Detect which cell encompasses the target text, then output its [x, y] center coordinate. 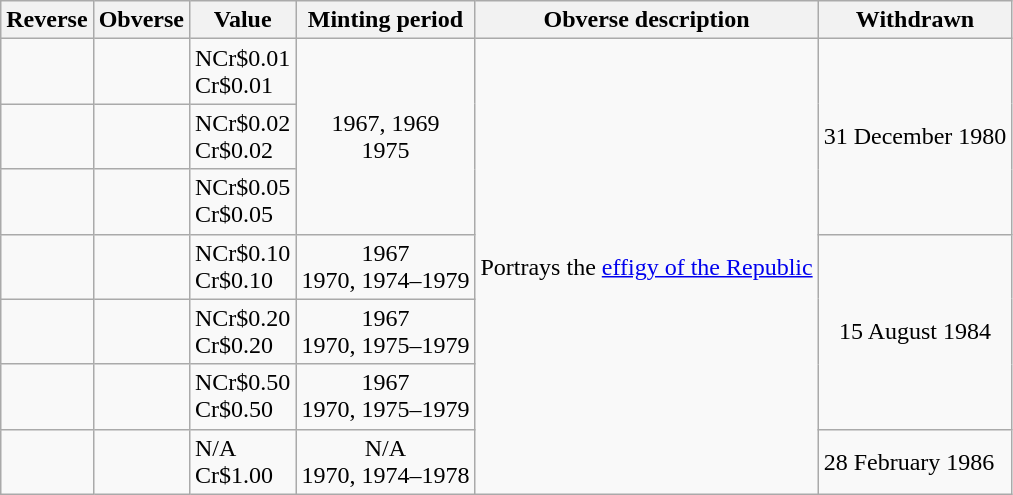
15 August 1984 [915, 332]
Obverse [141, 20]
Withdrawn [915, 20]
31 December 1980 [915, 136]
NCr$0.10Cr$0.10 [242, 266]
NCr$0.02Cr$0.02 [242, 136]
Value [242, 20]
N/ACr$1.00 [242, 462]
1967, 19691975 [386, 136]
NCr$0.01Cr$0.01 [242, 72]
28 February 1986 [915, 462]
1967 1970, 1975–1979 [386, 332]
Reverse [47, 20]
Minting period [386, 20]
19671970, 1975–1979 [386, 396]
Obverse description [646, 20]
NCr$0.50Cr$0.50 [242, 396]
NCr$0.05Cr$0.05 [242, 202]
19671970, 1974–1979 [386, 266]
Portrays the effigy of the Republic [646, 266]
NCr$0.20Cr$0.20 [242, 332]
N/A1970, 1974–1978 [386, 462]
